Identify which cell holds the provided text, then report its (x, y) central coordinate. 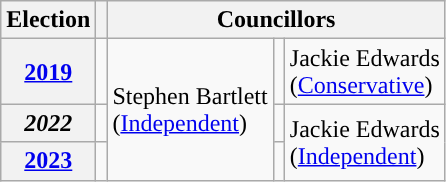
Jackie Edwards(Conservative) (364, 72)
2022 (48, 123)
Election (48, 20)
2023 (48, 161)
Stephen Bartlett(Independent) (190, 110)
2019 (48, 72)
Jackie Edwards(Independent) (364, 142)
Councillors (276, 20)
